Provide the (X, Y) coordinate of the cell's center where the given text is located.  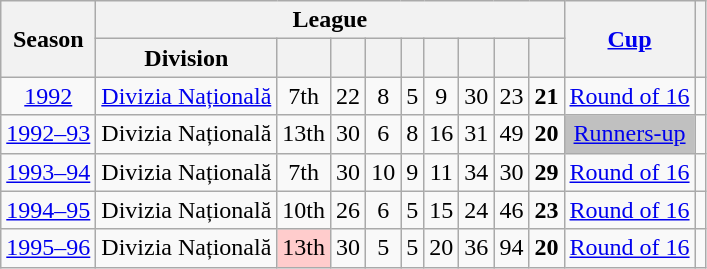
1993–94 (48, 172)
Season (48, 39)
1995–96 (48, 248)
1992–93 (48, 134)
Division (186, 58)
49 (512, 134)
29 (546, 172)
1994–95 (48, 210)
94 (512, 248)
10 (384, 172)
31 (476, 134)
24 (476, 210)
15 (442, 210)
10th (304, 210)
1992 (48, 96)
Runners-up (630, 134)
League (330, 20)
16 (442, 134)
34 (476, 172)
11 (442, 172)
21 (546, 96)
22 (348, 96)
46 (512, 210)
36 (476, 248)
Cup (630, 39)
26 (348, 210)
